Return (X, Y) of the center of cell containing provided text 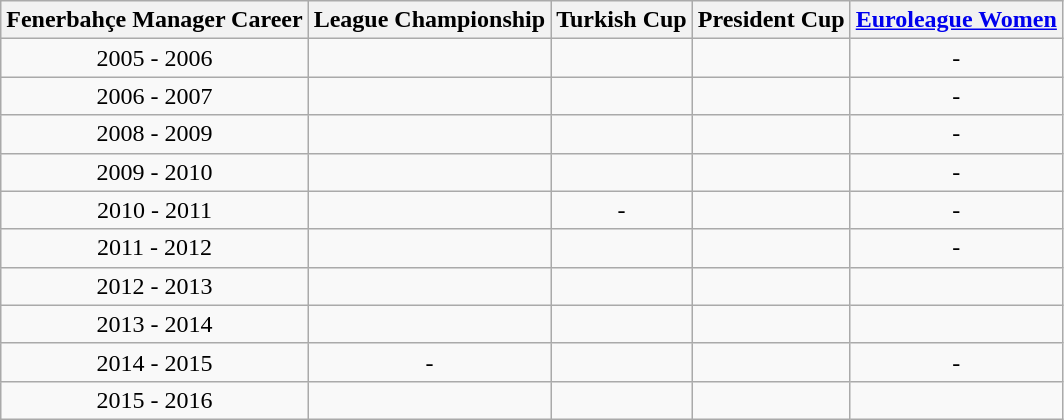
2011 - 2012 (154, 248)
Fenerbahçe Manager Career (154, 20)
2013 - 2014 (154, 324)
2015 - 2016 (154, 400)
Turkish Cup (622, 20)
2005 - 2006 (154, 58)
Euroleague Women (956, 20)
2014 - 2015 (154, 362)
2010 - 2011 (154, 210)
League Championship (429, 20)
2009 - 2010 (154, 172)
2012 - 2013 (154, 286)
2006 - 2007 (154, 96)
President Cup (771, 20)
2008 - 2009 (154, 134)
